Capture the cell that displays the provided text and extract its (x, y) central coordinate. 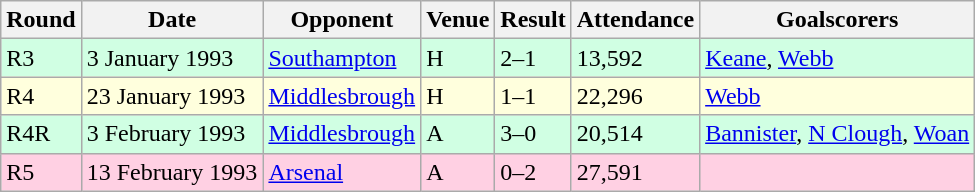
22,296 (635, 96)
13 February 1993 (172, 172)
R4 (41, 96)
R3 (41, 58)
Webb (838, 96)
Opponent (342, 20)
2–1 (533, 58)
23 January 1993 (172, 96)
Keane, Webb (838, 58)
Southampton (342, 58)
0–2 (533, 172)
3 January 1993 (172, 58)
Bannister, N Clough, Woan (838, 134)
Attendance (635, 20)
13,592 (635, 58)
3 February 1993 (172, 134)
Venue (458, 20)
R4R (41, 134)
20,514 (635, 134)
27,591 (635, 172)
R5 (41, 172)
Round (41, 20)
1–1 (533, 96)
3–0 (533, 134)
Result (533, 20)
Date (172, 20)
Arsenal (342, 172)
Goalscorers (838, 20)
